Extract the (X, Y) coordinate from the center of the cell holding the provided text.  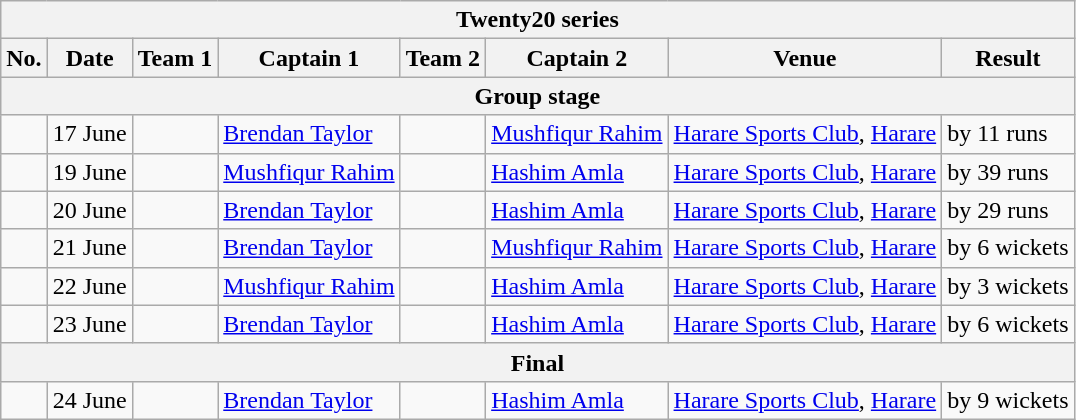
by 3 wickets (1008, 286)
by 39 runs (1008, 172)
24 June (90, 400)
No. (24, 58)
by 11 runs (1008, 134)
21 June (90, 248)
Twenty20 series (538, 20)
19 June (90, 172)
by 29 runs (1008, 210)
17 June (90, 134)
Captain 1 (309, 58)
Result (1008, 58)
22 June (90, 286)
Venue (805, 58)
Group stage (538, 96)
Team 1 (175, 58)
Captain 2 (577, 58)
Final (538, 362)
Team 2 (443, 58)
by 9 wickets (1008, 400)
23 June (90, 324)
Date (90, 58)
20 June (90, 210)
